Return [X, Y] of the center of cell containing provided text 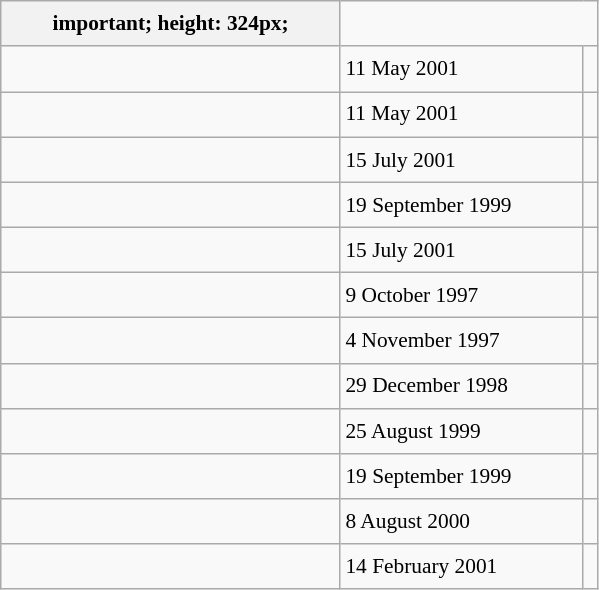
4 November 1997 [462, 340]
important; height: 324px; [171, 24]
29 December 1998 [462, 386]
25 August 1999 [462, 430]
9 October 1997 [462, 296]
8 August 2000 [462, 522]
14 February 2001 [462, 566]
